Detect which cell encompasses the target text, then output its [x, y] center coordinate. 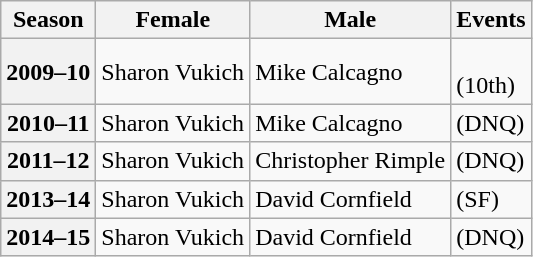
2014–15 [48, 237]
(10th) [491, 72]
Season [48, 20]
Christopher Rimple [350, 161]
Female [173, 20]
2013–14 [48, 199]
2010–11 [48, 123]
Male [350, 20]
(SF) [491, 199]
2009–10 [48, 72]
Events [491, 20]
2011–12 [48, 161]
